Detect which cell encompasses the target text, then output its [x, y] center coordinate. 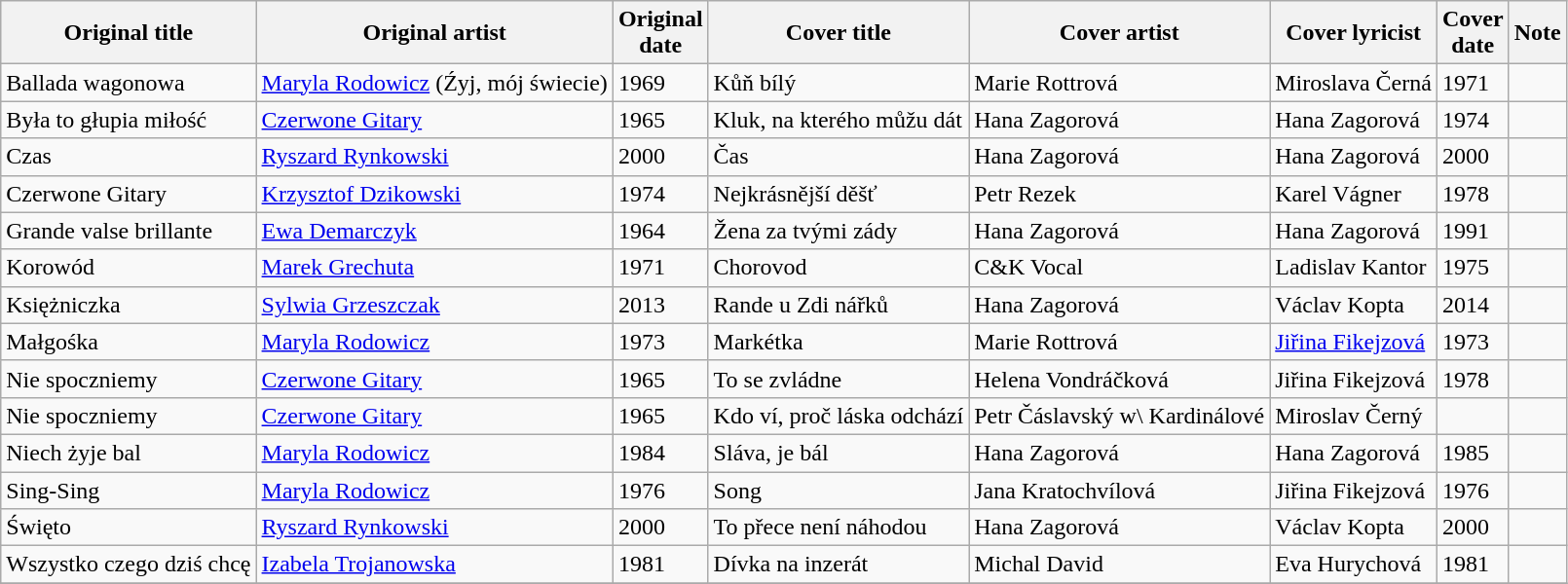
Święto [129, 528]
Petr Čáslavský w\ Kardinálové [1120, 416]
2014 [1473, 305]
Cover title [839, 33]
To se zvládne [839, 379]
Kůň bílý [839, 83]
Miroslava Černá [1354, 83]
Ballada wagonowa [129, 83]
Korowód [129, 268]
Miroslav Černý [1354, 416]
Była to głupia miłość [129, 120]
Karel Vágner [1354, 194]
Note [1537, 33]
Original title [129, 33]
Cover artist [1120, 33]
Dívka na inzerát [839, 565]
Chorovod [839, 268]
Sylwia Grzeszczak [434, 305]
Marek Grechuta [434, 268]
Nejkrásnější děšť [839, 194]
Czas [129, 157]
Księżniczka [129, 305]
Cover lyricist [1354, 33]
Ewa Demarczyk [434, 231]
Michal David [1120, 565]
1984 [660, 453]
Eva Hurychová [1354, 565]
Niech żyje bal [129, 453]
Čas [839, 157]
Žena za tvými zády [839, 231]
Małgośka [129, 342]
Rande u Zdi nářků [839, 305]
Markétka [839, 342]
C&K Vocal [1120, 268]
Wszystko czego dziś chcę [129, 565]
1985 [1473, 453]
2013 [660, 305]
Petr Rezek [1120, 194]
Grande valse brillante [129, 231]
Song [839, 490]
Maryla Rodowicz (Źyj, mój świecie) [434, 83]
Ladislav Kantor [1354, 268]
Original artist [434, 33]
1975 [1473, 268]
Helena Vondráčková [1120, 379]
1964 [660, 231]
Cover date [1473, 33]
Izabela Trojanowska [434, 565]
Kdo ví, proč láska odchází [839, 416]
Sláva, je bál [839, 453]
Original date [660, 33]
1969 [660, 83]
To přece není náhodou [839, 528]
Krzysztof Dzikowski [434, 194]
Kluk, na kterého můžu dát [839, 120]
Sing-Sing [129, 490]
1991 [1473, 231]
Jana Kratochvílová [1120, 490]
